Output the [X, Y] coordinate of the center of the cell containing the given text.  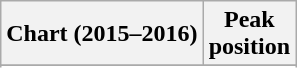
Peakposition [249, 34]
Chart (2015–2016) [102, 34]
